Locate the cell with the specified text and output its (X, Y) center coordinate. 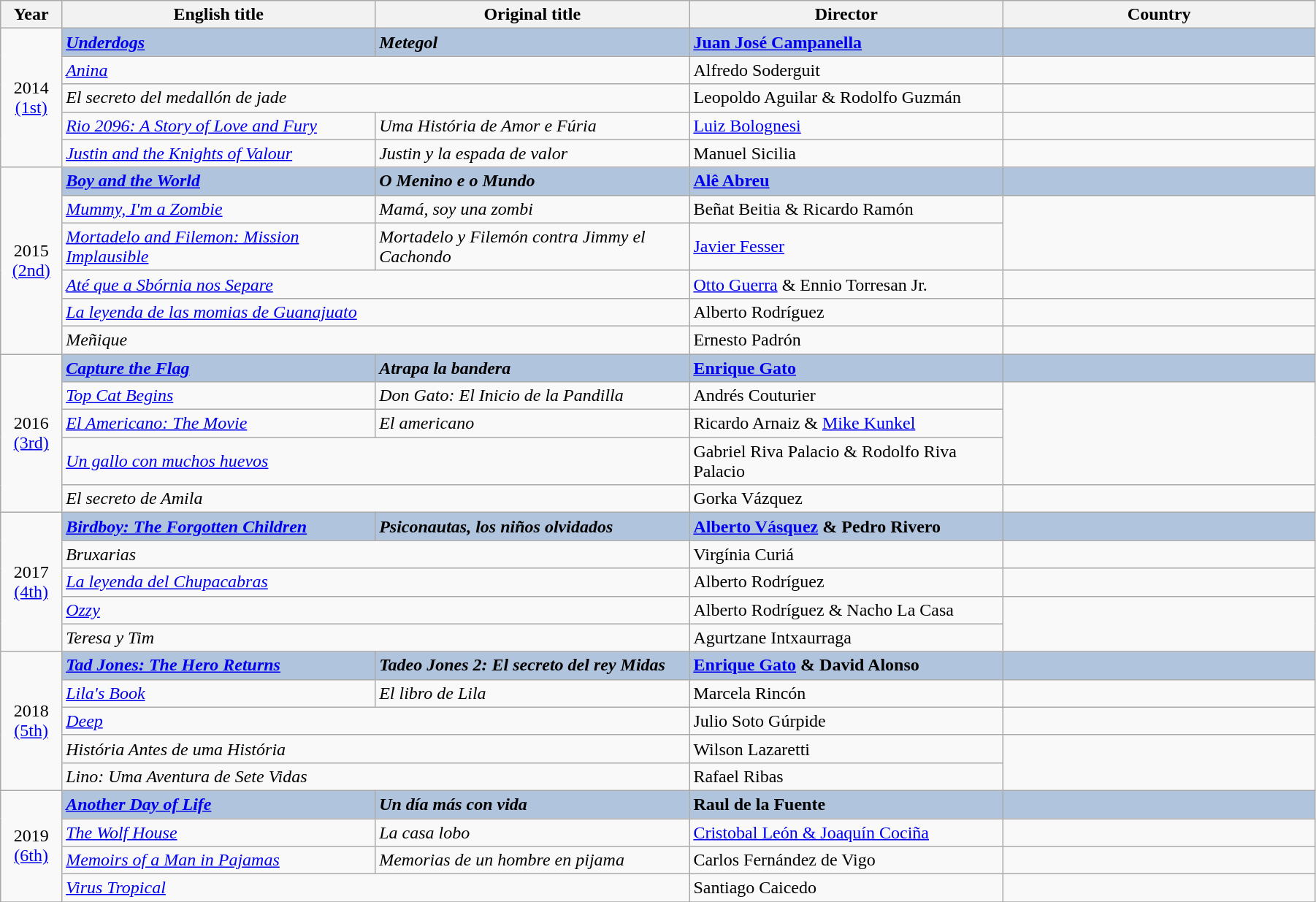
Meñique (375, 340)
Beñat Beitia & Ricardo Ramón (846, 209)
Cristobal León & Joaquín Cociña (846, 832)
Alê Abreu (846, 181)
Alfredo Soderguit (846, 70)
El Americano: The Movie (219, 424)
Virus Tropical (375, 888)
Alberto Rodríguez & Nacho La Casa (846, 610)
La casa lobo (532, 832)
Wilson Lazaretti (846, 749)
La leyenda del Chupacabras (375, 582)
The Wolf House (219, 832)
Mortadelo y Filemón contra Jimmy el Cachondo (532, 247)
Un día más con vida (532, 804)
Manuel Sicilia (846, 153)
Ricardo Arnaiz & Mike Kunkel (846, 424)
Enrique Gato & David Alonso (846, 665)
Deep (375, 721)
2016(3rd) (31, 432)
Country (1160, 15)
Andrés Couturier (846, 396)
Metegol (532, 42)
Original title (532, 15)
Carlos Fernández de Vigo (846, 860)
El secreto del medallón de jade (375, 98)
História Antes de uma História (375, 749)
Anina (375, 70)
Leopoldo Aguilar & Rodolfo Guzmán (846, 98)
Lino: Uma Aventura de Sete Vidas (375, 776)
Enrique Gato (846, 367)
Tadeo Jones 2: El secreto del rey Midas (532, 665)
La leyenda de las momias de Guanajuato (375, 312)
El libro de Lila (532, 693)
Agurtzane Intxaurraga (846, 638)
El secreto de Amila (375, 499)
English title (219, 15)
Juan José Campanella (846, 42)
Gorka Vázquez (846, 499)
Year (31, 15)
Até que a Sbórnia nos Separe (375, 284)
2014(1st) (31, 98)
Don Gato: El Inicio de la Pandilla (532, 396)
Rio 2096: A Story of Love and Fury (219, 126)
Marcela Rincón (846, 693)
Santiago Caicedo (846, 888)
Mamá, soy una zombi (532, 209)
El americano (532, 424)
Director (846, 15)
Gabriel Riva Palacio & Rodolfo Riva Palacio (846, 462)
Uma História de Amor e Fúria (532, 126)
Birdboy: The Forgotten Children (219, 527)
Luiz Bolognesi (846, 126)
Rafael Ribas (846, 776)
Teresa y Tim (375, 638)
Raul de la Fuente (846, 804)
O Menino e o Mundo (532, 181)
Psiconautas, los niños olvidados (532, 527)
Mortadelo and Filemon: Mission Implausible (219, 247)
2019(6th) (31, 846)
Another Day of Life (219, 804)
Underdogs (219, 42)
Bruxarias (375, 554)
Memorias de un hombre en pijama (532, 860)
Justin y la espada de valor (532, 153)
2018(5th) (31, 721)
Boy and the World (219, 181)
Memoirs of a Man in Pajamas (219, 860)
Lila's Book (219, 693)
Tad Jones: The Hero Returns (219, 665)
Atrapa la bandera (532, 367)
Alberto Vásquez & Pedro Rivero (846, 527)
Top Cat Begins (219, 396)
2015(2nd) (31, 260)
2017(4th) (31, 582)
Julio Soto Gúrpide (846, 721)
Otto Guerra & Ennio Torresan Jr. (846, 284)
Ozzy (375, 610)
Capture the Flag (219, 367)
Un gallo con muchos huevos (375, 462)
Virgínia Curiá (846, 554)
Justin and the Knights of Valour (219, 153)
Mummy, I'm a Zombie (219, 209)
Javier Fesser (846, 247)
Ernesto Padrón (846, 340)
